Output the (x, y) coordinate of the center of the cell containing the given text.  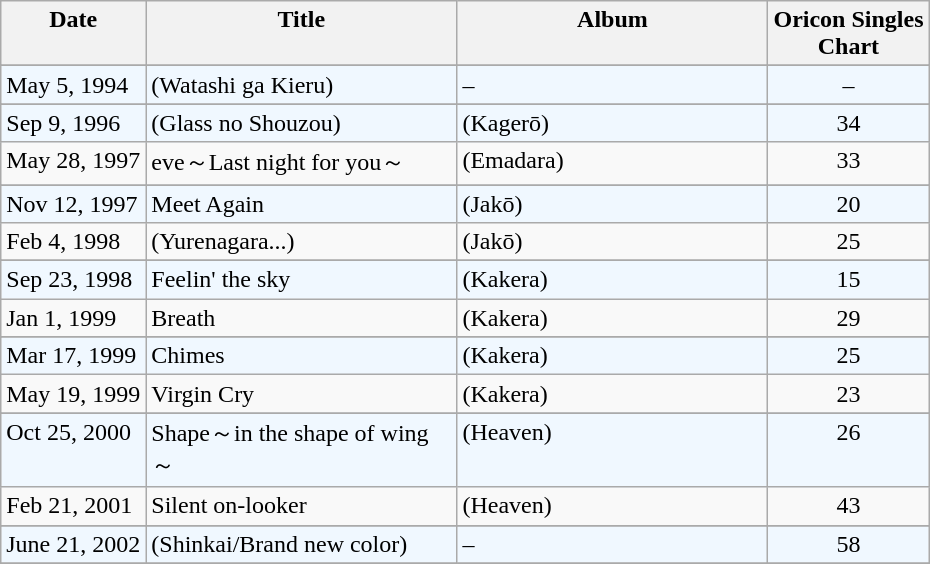
(Emadara) (612, 164)
Virgin Cry (302, 394)
Nov 12, 1997 (74, 203)
Silent on-looker (302, 506)
(Yurenagara...) (302, 242)
June 21, 2002 (74, 544)
Jan 1, 1999 (74, 318)
(Glass no Shouzou) (302, 123)
15 (848, 280)
Oricon Singles Chart (848, 34)
May 19, 1999 (74, 394)
43 (848, 506)
May 5, 1994 (74, 85)
26 (848, 450)
Oct 25, 2000 (74, 450)
Chimes (302, 356)
Breath (302, 318)
58 (848, 544)
Feb 21, 2001 (74, 506)
Feb 4, 1998 (74, 242)
May 28, 1997 (74, 164)
eve～Last night for you～ (302, 164)
29 (848, 318)
Album (612, 34)
Meet Again (302, 203)
33 (848, 164)
(Kagerō) (612, 123)
34 (848, 123)
Title (302, 34)
Date (74, 34)
Sep 23, 1998 (74, 280)
23 (848, 394)
20 (848, 203)
Sep 9, 1996 (74, 123)
Mar 17, 1999 (74, 356)
(Shinkai/Brand new color) (302, 544)
Shape～in the shape of wing～ (302, 450)
(Watashi ga Kieru) (302, 85)
Feelin' the sky (302, 280)
